Pinpoint the cell where the given text exists, returning its [X, Y] midpoint coordinate. 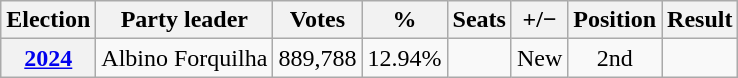
Election [48, 20]
Result [700, 20]
2024 [48, 58]
Votes [318, 20]
New [539, 58]
889,788 [318, 58]
+/− [539, 20]
Albino Forquilha [184, 58]
12.94% [404, 58]
2nd [615, 58]
Party leader [184, 20]
% [404, 20]
Seats [479, 20]
Position [615, 20]
